Provide the (x, y) coordinate of the cell's center where the given text is located.  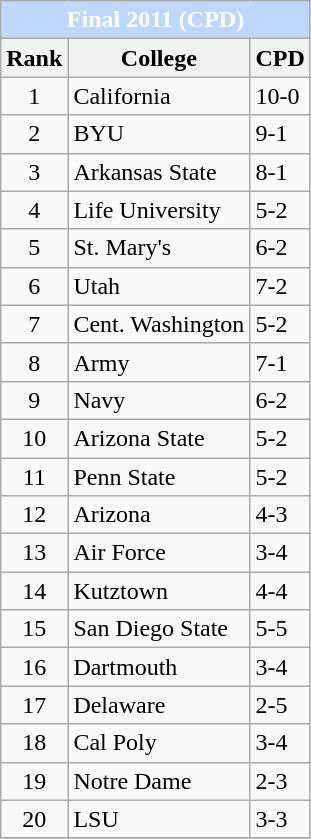
Rank (34, 58)
1 (34, 96)
College (159, 58)
4 (34, 210)
Air Force (159, 553)
Kutztown (159, 591)
2-5 (280, 705)
Utah (159, 286)
7-2 (280, 286)
14 (34, 591)
6 (34, 286)
10-0 (280, 96)
CPD (280, 58)
Penn State (159, 477)
Notre Dame (159, 781)
7-1 (280, 362)
4-4 (280, 591)
13 (34, 553)
4-3 (280, 515)
15 (34, 629)
St. Mary's (159, 248)
Arizona State (159, 438)
San Diego State (159, 629)
8-1 (280, 172)
Cal Poly (159, 743)
Arkansas State (159, 172)
16 (34, 667)
11 (34, 477)
9 (34, 400)
19 (34, 781)
Delaware (159, 705)
BYU (159, 134)
Life University (159, 210)
Dartmouth (159, 667)
12 (34, 515)
Final 2011 (CPD) (156, 20)
5-5 (280, 629)
10 (34, 438)
7 (34, 324)
Navy (159, 400)
LSU (159, 819)
20 (34, 819)
17 (34, 705)
8 (34, 362)
3 (34, 172)
2 (34, 134)
Arizona (159, 515)
Army (159, 362)
5 (34, 248)
3-3 (280, 819)
9-1 (280, 134)
18 (34, 743)
California (159, 96)
2-3 (280, 781)
Cent. Washington (159, 324)
